Search for the cell housing the specified text and yield its [X, Y] center coordinate. 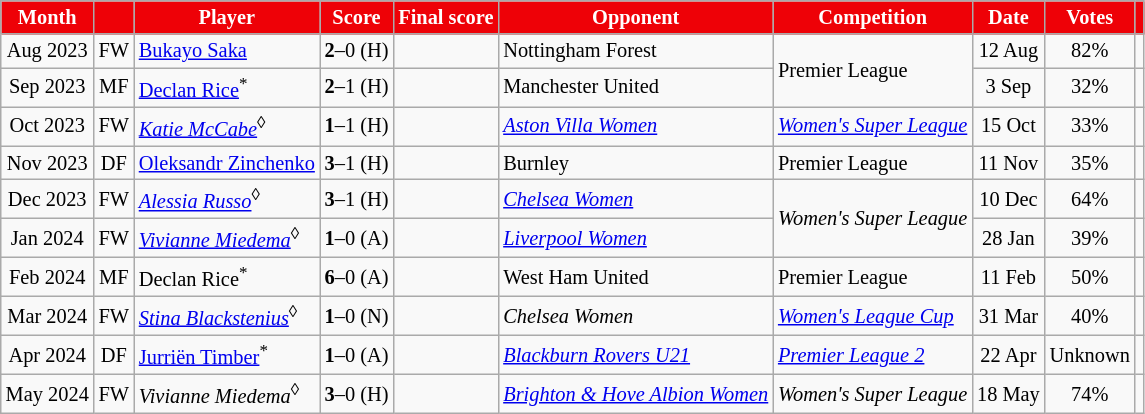
32% [1090, 88]
Aug 2023 [48, 51]
Apr 2024 [48, 354]
Katie McCabe◊ [227, 126]
Brighton & Hove Albion Women [636, 394]
15 Oct [1008, 126]
3 Sep [1008, 88]
12 Aug [1008, 51]
1–1 (H) [357, 126]
3–0 (H) [357, 394]
Aston Villa Women [636, 126]
11 Nov [1008, 163]
Feb 2024 [48, 276]
Burnley [636, 163]
33% [1090, 126]
Stina Blackstenius◊ [227, 316]
Votes [1090, 17]
Blackburn Rovers U21 [636, 354]
2–1 (H) [357, 88]
Dec 2023 [48, 198]
Opponent [636, 17]
22 Apr [1008, 354]
Premier League 2 [872, 354]
82% [1090, 51]
Unknown [1090, 354]
May 2024 [48, 394]
Nottingham Forest [636, 51]
Date [1008, 17]
Mar 2024 [48, 316]
Final score [446, 17]
Player [227, 17]
Women's League Cup [872, 316]
Manchester United [636, 88]
Oct 2023 [48, 126]
Competition [872, 17]
11 Feb [1008, 276]
31 Mar [1008, 316]
Month [48, 17]
Alessia Russo◊ [227, 198]
6–0 (A) [357, 276]
10 Dec [1008, 198]
28 Jan [1008, 238]
2–0 (H) [357, 51]
18 May [1008, 394]
Oleksandr Zinchenko [227, 163]
Nov 2023 [48, 163]
40% [1090, 316]
Score [357, 17]
50% [1090, 276]
35% [1090, 163]
Jan 2024 [48, 238]
Sep 2023 [48, 88]
Liverpool Women [636, 238]
Jurriën Timber* [227, 354]
64% [1090, 198]
74% [1090, 394]
1–0 (N) [357, 316]
West Ham United [636, 276]
Bukayo Saka [227, 51]
39% [1090, 238]
